Capture the cell that displays the provided text and extract its (X, Y) central coordinate. 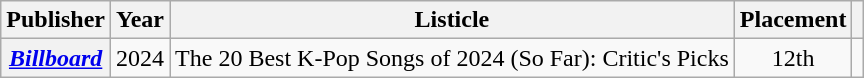
Listicle (452, 20)
Billboard (56, 58)
Placement (793, 20)
2024 (140, 58)
Publisher (56, 20)
The 20 Best K-Pop Songs of 2024 (So Far): Critic's Picks (452, 58)
12th (793, 58)
Year (140, 20)
